Search for the cell housing the specified text and yield its (x, y) center coordinate. 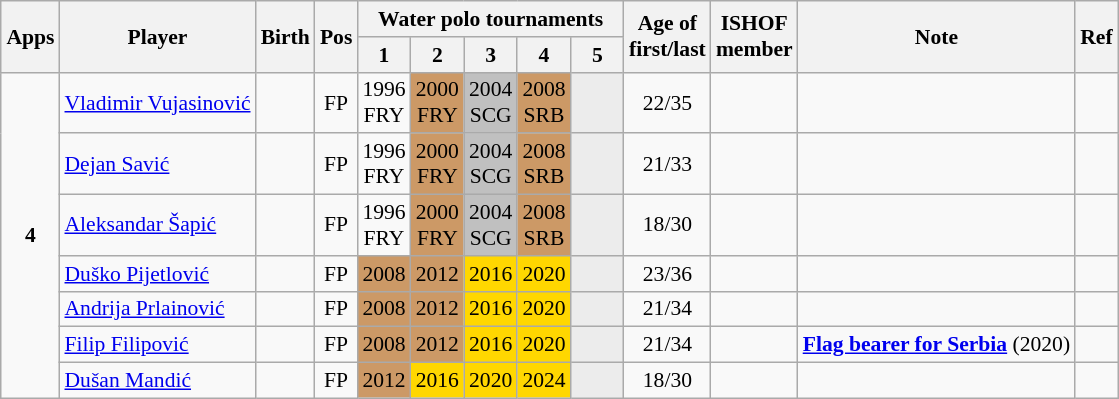
Aleksandar Šapić (157, 226)
22/35 (668, 102)
1 (384, 55)
Age offirst/last (668, 36)
Birth (286, 36)
Flag bearer for Serbia (2020) (937, 345)
Ref (1096, 36)
ISHOFmember (754, 36)
23/36 (668, 274)
Filip Filipović (157, 345)
21/33 (668, 164)
Apps (30, 36)
5 (598, 55)
2 (438, 55)
Vladimir Vujasinović (157, 102)
Andrija Prlainović (157, 309)
3 (490, 55)
2024 (544, 381)
Dušan Mandić (157, 381)
Player (157, 36)
Dejan Savić (157, 164)
Duško Pijetlović (157, 274)
Water polo tournaments (490, 19)
Note (937, 36)
Pos (336, 36)
